Find where the given text appears and provide that cell's center as [x, y] coordinate. 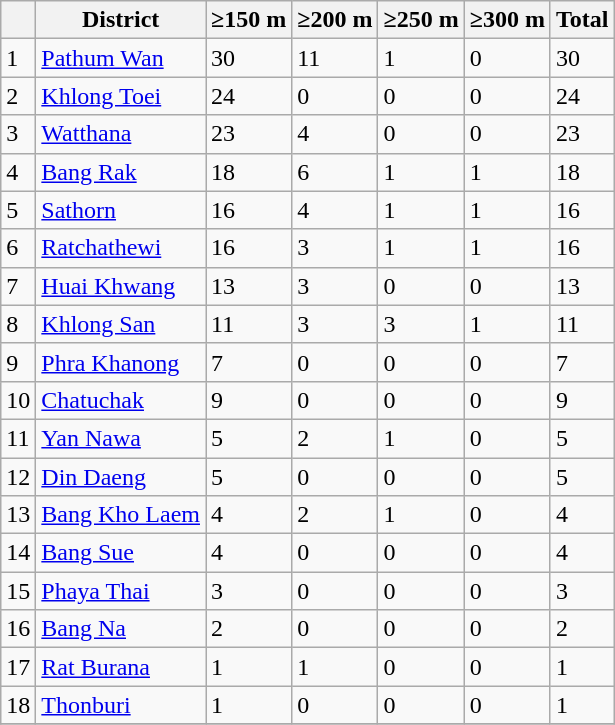
10 [18, 400]
Thonburi [121, 705]
Phaya Thai [121, 591]
Sathorn [121, 210]
≥300 m [507, 20]
Yan Nawa [121, 438]
Bang Sue [121, 553]
Bang Kho Laem [121, 515]
14 [18, 553]
Din Daeng [121, 477]
Pathum Wan [121, 58]
≥200 m [335, 20]
≥250 m [421, 20]
Bang Rak [121, 172]
Huai Khwang [121, 286]
Khlong San [121, 324]
17 [18, 667]
12 [18, 477]
Phra Khanong [121, 362]
8 [18, 324]
15 [18, 591]
≥150 m [249, 20]
Ratchathewi [121, 248]
Khlong Toei [121, 96]
District [121, 20]
Watthana [121, 134]
Chatuchak [121, 400]
Rat Burana [121, 667]
Total [582, 20]
Bang Na [121, 629]
